Extract the [X, Y] coordinate from the center of the cell holding the provided text.  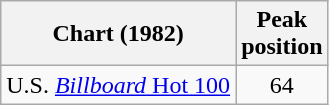
Peakposition [282, 34]
64 [282, 85]
Chart (1982) [118, 34]
U.S. Billboard Hot 100 [118, 85]
